Locate the cell with the specified text and output its (X, Y) center coordinate. 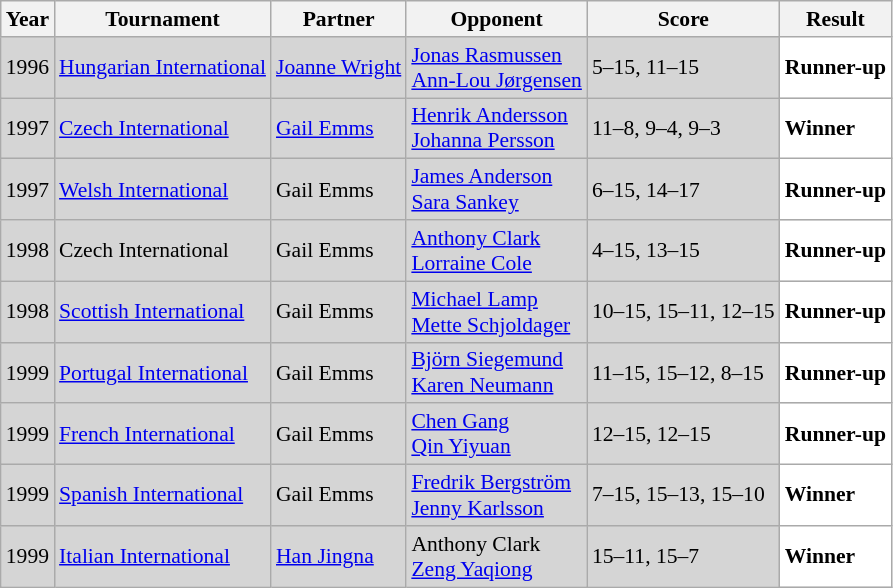
Han Jingna (338, 556)
Henrik Andersson Johanna Persson (496, 128)
15–11, 15–7 (684, 556)
Welsh International (162, 190)
Chen Gang Qin Yiyuan (496, 434)
Scottish International (162, 312)
French International (162, 434)
Anthony Clark Zeng Yaqiong (496, 556)
Spanish International (162, 496)
Hungarian International (162, 68)
Jonas Rasmussen Ann-Lou Jørgensen (496, 68)
Partner (338, 19)
Portugal International (162, 372)
James Anderson Sara Sankey (496, 190)
Year (28, 19)
Fredrik Bergström Jenny Karlsson (496, 496)
Anthony Clark Lorraine Cole (496, 250)
11–15, 15–12, 8–15 (684, 372)
Tournament (162, 19)
11–8, 9–4, 9–3 (684, 128)
12–15, 12–15 (684, 434)
Opponent (496, 19)
7–15, 15–13, 15–10 (684, 496)
6–15, 14–17 (684, 190)
Score (684, 19)
Michael Lamp Mette Schjoldager (496, 312)
Björn Siegemund Karen Neumann (496, 372)
4–15, 13–15 (684, 250)
1996 (28, 68)
Joanne Wright (338, 68)
Italian International (162, 556)
5–15, 11–15 (684, 68)
Result (836, 19)
10–15, 15–11, 12–15 (684, 312)
